Locate the cell with the specified text and output its [X, Y] center coordinate. 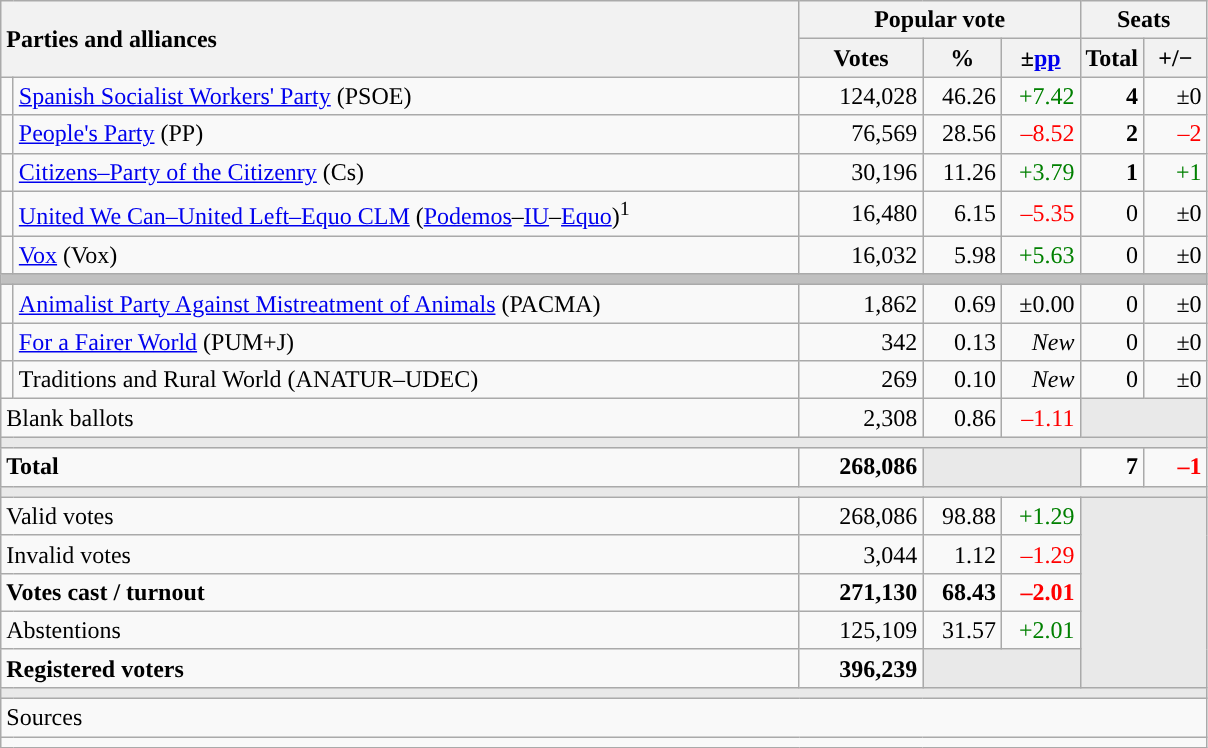
–8.52 [1040, 134]
For a Fairer World (PUM+J) [406, 342]
16,032 [861, 255]
+3.79 [1040, 172]
–1.11 [1040, 418]
2,308 [861, 418]
+1.29 [1040, 516]
United We Can–United Left–Equo CLM (Podemos–IU–Equo)1 [406, 214]
Traditions and Rural World (ANATUR–UDEC) [406, 380]
271,130 [861, 592]
269 [861, 380]
+7.42 [1040, 96]
People's Party (PP) [406, 134]
Seats [1144, 20]
28.56 [962, 134]
+1 [1176, 172]
+5.63 [1040, 255]
+2.01 [1040, 630]
Popular vote [940, 20]
30,196 [861, 172]
0.10 [962, 380]
98.88 [962, 516]
0.69 [962, 304]
1 [1112, 172]
Abstentions [400, 630]
3,044 [861, 554]
342 [861, 342]
–5.35 [1040, 214]
–1.29 [1040, 554]
Blank ballots [400, 418]
1.12 [962, 554]
124,028 [861, 96]
1,862 [861, 304]
Parties and alliances [400, 39]
Vox (Vox) [406, 255]
Sources [604, 718]
–2.01 [1040, 592]
Votes cast / turnout [400, 592]
5.98 [962, 255]
68.43 [962, 592]
–1 [1176, 467]
46.26 [962, 96]
Valid votes [400, 516]
396,239 [861, 668]
–2 [1176, 134]
Votes [861, 58]
7 [1112, 467]
76,569 [861, 134]
16,480 [861, 214]
Animalist Party Against Mistreatment of Animals (PACMA) [406, 304]
4 [1112, 96]
6.15 [962, 214]
0.13 [962, 342]
Citizens–Party of the Citizenry (Cs) [406, 172]
±pp [1040, 58]
±0.00 [1040, 304]
2 [1112, 134]
Spanish Socialist Workers' Party (PSOE) [406, 96]
11.26 [962, 172]
% [962, 58]
0.86 [962, 418]
+/− [1176, 58]
31.57 [962, 630]
Registered voters [400, 668]
125,109 [861, 630]
Invalid votes [400, 554]
